Extract the [x, y] coordinate from the center of the cell holding the provided text.  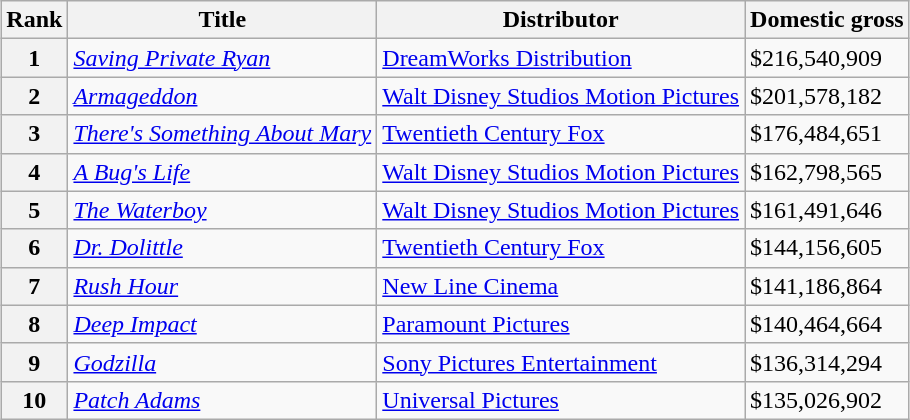
6 [34, 248]
Universal Pictures [561, 400]
10 [34, 400]
9 [34, 362]
$161,491,646 [828, 210]
Godzilla [222, 362]
$162,798,565 [828, 172]
$201,578,182 [828, 96]
The Waterboy [222, 210]
$216,540,909 [828, 58]
Paramount Pictures [561, 324]
A Bug's Life [222, 172]
$140,464,664 [828, 324]
4 [34, 172]
Armageddon [222, 96]
3 [34, 134]
$141,186,864 [828, 286]
7 [34, 286]
New Line Cinema [561, 286]
There's Something About Mary [222, 134]
Rank [34, 20]
$144,156,605 [828, 248]
Rush Hour [222, 286]
2 [34, 96]
DreamWorks Distribution [561, 58]
$176,484,651 [828, 134]
5 [34, 210]
8 [34, 324]
$136,314,294 [828, 362]
Saving Private Ryan [222, 58]
Deep Impact [222, 324]
Title [222, 20]
Dr. Dolittle [222, 248]
Domestic gross [828, 20]
Distributor [561, 20]
Sony Pictures Entertainment [561, 362]
Patch Adams [222, 400]
$135,026,902 [828, 400]
1 [34, 58]
